From the cell containing the given text, extract its center point as [X, Y] coordinate. 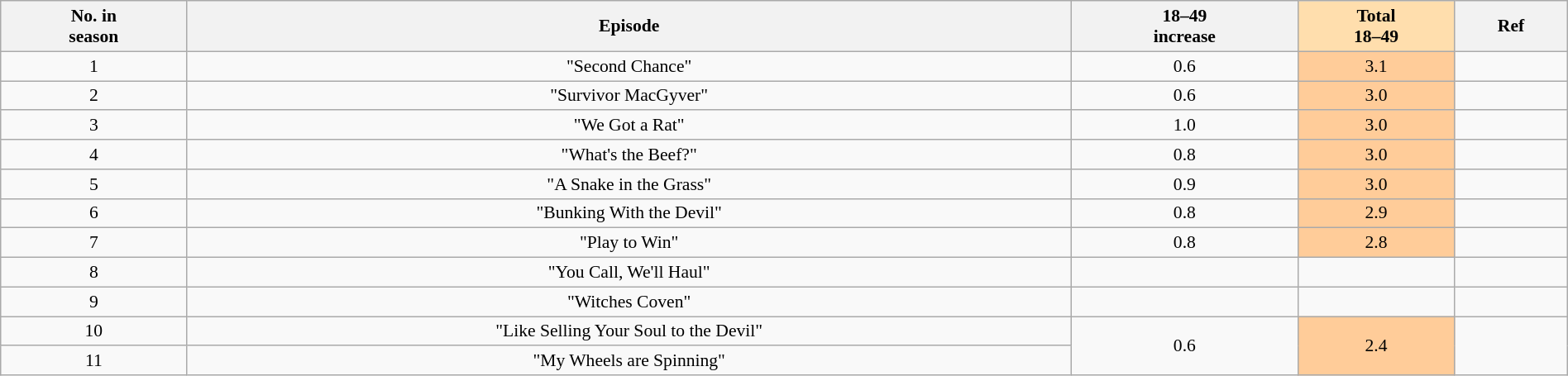
"Bunking With the Devil" [629, 213]
1.0 [1184, 126]
"Like Selling Your Soul to the Devil" [629, 331]
"Second Chance" [629, 66]
"You Call, We'll Haul" [629, 273]
8 [94, 273]
No. inseason [94, 26]
4 [94, 155]
"A Snake in the Grass" [629, 184]
2.4 [1376, 345]
7 [94, 243]
"We Got a Rat" [629, 126]
10 [94, 331]
Total18–49 [1376, 26]
5 [94, 184]
"My Wheels are Spinning" [629, 361]
2.9 [1376, 213]
Ref [1511, 26]
"Witches Coven" [629, 302]
6 [94, 213]
"Survivor MacGyver" [629, 96]
9 [94, 302]
2 [94, 96]
"What's the Beef?" [629, 155]
2.8 [1376, 243]
11 [94, 361]
3.1 [1376, 66]
18–49increase [1184, 26]
Episode [629, 26]
"Play to Win" [629, 243]
1 [94, 66]
3 [94, 126]
0.9 [1184, 184]
